Locate the cell with the specified text and output its (X, Y) center coordinate. 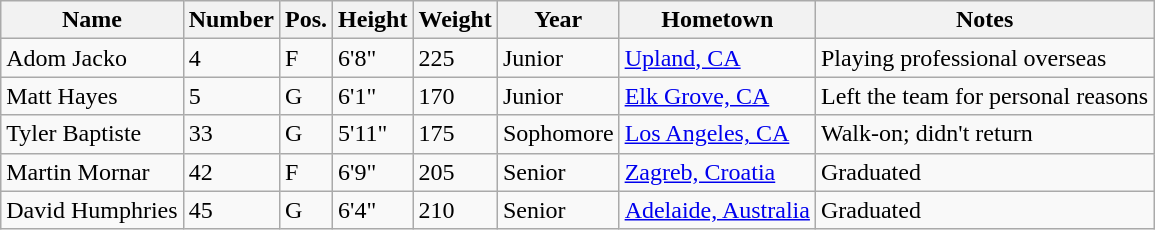
Elk Grove, CA (717, 96)
33 (231, 134)
4 (231, 58)
Name (92, 20)
Sophomore (558, 134)
6'4" (373, 210)
5 (231, 96)
Walk-on; didn't return (984, 134)
Number (231, 20)
Notes (984, 20)
225 (455, 58)
45 (231, 210)
Pos. (306, 20)
Weight (455, 20)
Zagreb, Croatia (717, 172)
Left the team for personal reasons (984, 96)
210 (455, 210)
6'1" (373, 96)
5'11" (373, 134)
Height (373, 20)
Hometown (717, 20)
Upland, CA (717, 58)
6'9" (373, 172)
David Humphries (92, 210)
170 (455, 96)
Adom Jacko (92, 58)
Year (558, 20)
Playing professional overseas (984, 58)
Martin Mornar (92, 172)
Tyler Baptiste (92, 134)
205 (455, 172)
Adelaide, Australia (717, 210)
175 (455, 134)
Los Angeles, CA (717, 134)
Matt Hayes (92, 96)
6'8" (373, 58)
42 (231, 172)
